Provide the [x, y] coordinate of the cell's center where the given text is located.  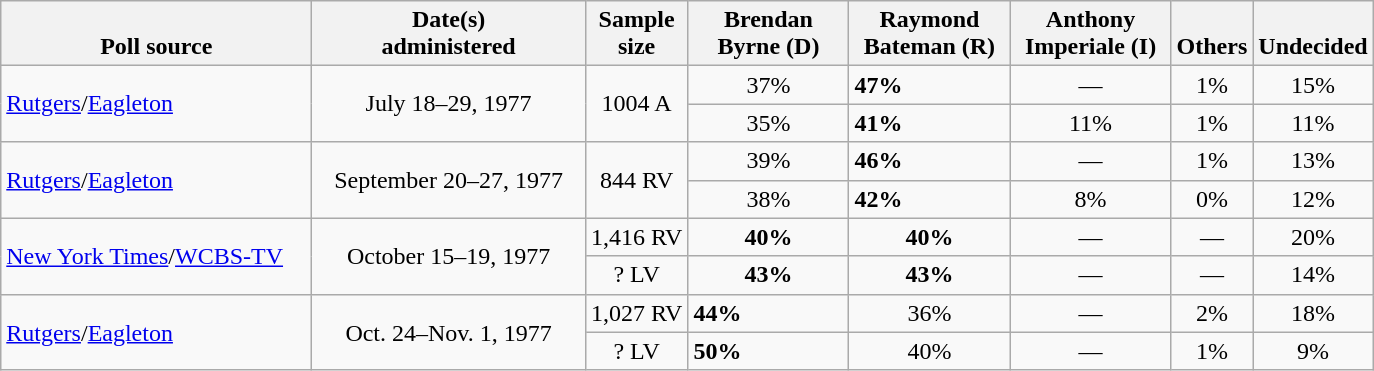
20% [1313, 237]
BrendanByrne (D) [768, 34]
0% [1212, 199]
47% [930, 85]
1,416 RV [636, 237]
Date(s)administered [449, 34]
October 15–19, 1977 [449, 256]
9% [1313, 351]
18% [1313, 313]
37% [768, 85]
1,027 RV [636, 313]
15% [1313, 85]
46% [930, 161]
38% [768, 199]
July 18–29, 1977 [449, 104]
35% [768, 123]
12% [1313, 199]
New York Times/WCBS-TV [156, 256]
AnthonyImperiale (I) [1090, 34]
Undecided [1313, 34]
RaymondBateman (R) [930, 34]
36% [930, 313]
Oct. 24–Nov. 1, 1977 [449, 332]
September 20–27, 1977 [449, 180]
Samplesize [636, 34]
8% [1090, 199]
42% [930, 199]
Others [1212, 34]
14% [1313, 275]
39% [768, 161]
41% [930, 123]
2% [1212, 313]
44% [768, 313]
1004 A [636, 104]
844 RV [636, 180]
Poll source [156, 34]
13% [1313, 161]
50% [768, 351]
